Provide the (X, Y) coordinate of the cell's center where the given text is located.  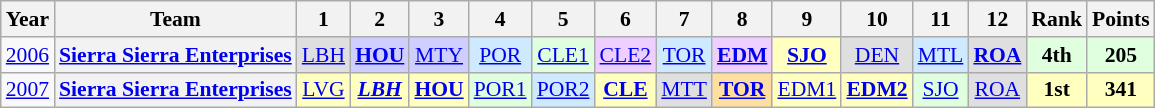
MTY (438, 55)
CLE1 (564, 55)
POR (500, 55)
2 (380, 19)
205 (1121, 55)
LVG (324, 90)
8 (742, 19)
6 (626, 19)
11 (941, 19)
CLE2 (626, 55)
9 (806, 19)
10 (876, 19)
1st (1056, 90)
MTT (684, 90)
4th (1056, 55)
7 (684, 19)
EDM (742, 55)
Team (176, 19)
2006 (28, 55)
EDM1 (806, 90)
EDM2 (876, 90)
5 (564, 19)
341 (1121, 90)
3 (438, 19)
12 (997, 19)
POR1 (500, 90)
Rank (1056, 19)
4 (500, 19)
POR2 (564, 90)
Points (1121, 19)
CLE (626, 90)
DEN (876, 55)
MTL (941, 55)
1 (324, 19)
Year (28, 19)
2007 (28, 90)
